Provide the [x, y] coordinate of the cell's center where the given text is located.  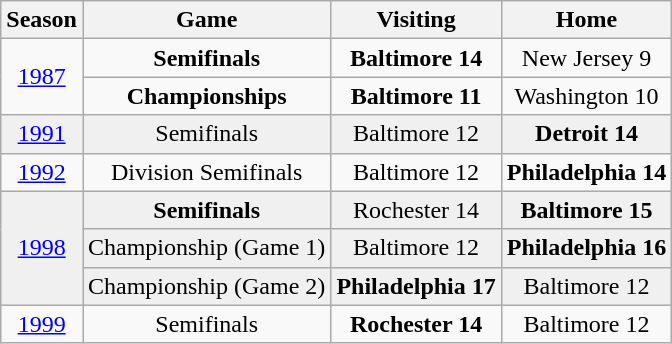
Game [206, 20]
New Jersey 9 [586, 58]
Season [42, 20]
Detroit 14 [586, 134]
Baltimore 15 [586, 210]
1991 [42, 134]
Baltimore 14 [416, 58]
Championship (Game 2) [206, 286]
Washington 10 [586, 96]
1999 [42, 324]
1998 [42, 248]
Baltimore 11 [416, 96]
Division Semifinals [206, 172]
Championship (Game 1) [206, 248]
Philadelphia 17 [416, 286]
1987 [42, 77]
Visiting [416, 20]
Home [586, 20]
Philadelphia 14 [586, 172]
1992 [42, 172]
Philadelphia 16 [586, 248]
Championships [206, 96]
